Search for the cell housing the specified text and yield its [X, Y] center coordinate. 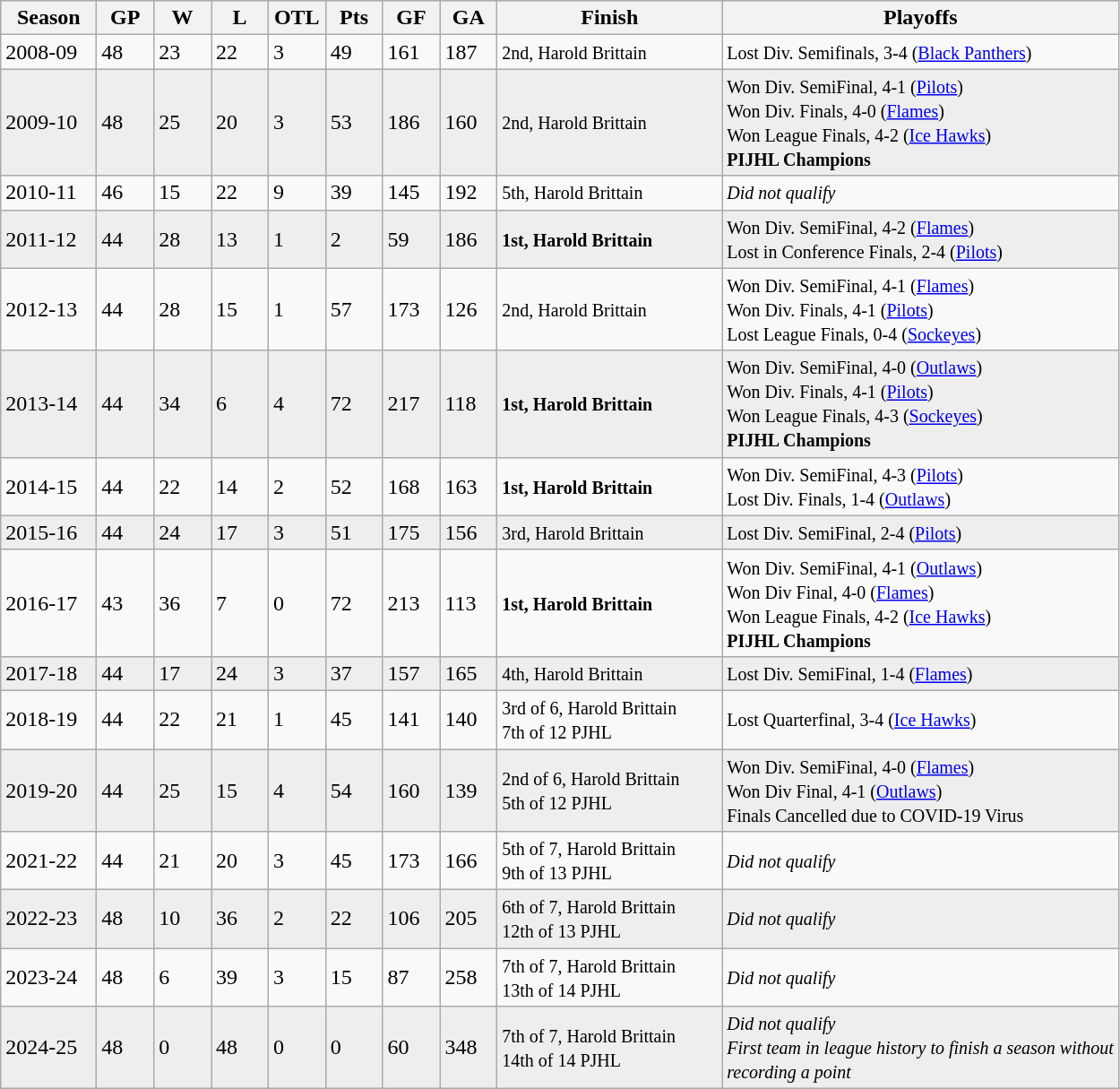
Won Div. SemiFinal, 4-0 (Outlaws)Won Div. Finals, 4-1 (Pilots) Won League Finals, 4-3 (Sockeyes)PIJHL Champions [921, 403]
59 [411, 238]
205 [469, 920]
2016-17 [48, 602]
213 [411, 602]
187 [469, 52]
2011-12 [48, 238]
3rd of 6, Harold Brittain7th of 12 PJHL [609, 719]
49 [354, 52]
57 [354, 309]
348 [469, 1048]
51 [354, 532]
145 [411, 193]
2019-20 [48, 791]
53 [354, 122]
168 [411, 486]
2022-23 [48, 920]
141 [411, 719]
Won Div. SemiFinal, 4-1 (Flames)Won Div. Finals, 4-1 (Pilots) Lost League Finals, 0-4 (Sockeyes) [921, 309]
Won Div. SemiFinal, 4-1 (Outlaws)Won Div Final, 4-0 (Flames)Won League Finals, 4-2 (Ice Hawks)PIJHL Champions [921, 602]
163 [469, 486]
156 [469, 532]
87 [411, 977]
54 [354, 791]
Lost Quarterfinal, 3-4 (Ice Hawks) [921, 719]
Did not qualifyFirst team in league history to finish a season without recording a point [921, 1048]
23 [183, 52]
2008-09 [48, 52]
10 [183, 920]
14 [240, 486]
37 [354, 673]
GA [469, 18]
3rd, Harold Brittain [609, 532]
60 [411, 1048]
6th of 7, Harold Brittain12th of 13 PJHL [609, 920]
13 [240, 238]
Lost Div. SemiFinal, 2-4 (Pilots) [921, 532]
2017-18 [48, 673]
46 [125, 193]
GF [411, 18]
Season [48, 18]
Won Div. SemiFinal, 4-3 (Pilots)Lost Div. Finals, 1-4 (Outlaws) [921, 486]
7 [240, 602]
2014-15 [48, 486]
GP [125, 18]
166 [469, 860]
175 [411, 532]
140 [469, 719]
Won Div. SemiFinal, 4-0 (Flames)Won Div Final, 4-1 (Outlaws)Finals Cancelled due to COVID-19 Virus [921, 791]
2024-25 [48, 1048]
Lost Div. Semifinals, 3-4 (Black Panthers) [921, 52]
139 [469, 791]
7th of 7, Harold Brittain13th of 14 PJHL [609, 977]
192 [469, 193]
2010-11 [48, 193]
OTL [297, 18]
2013-14 [48, 403]
113 [469, 602]
Finish [609, 18]
217 [411, 403]
Won Div. SemiFinal, 4-2 (Flames)Lost in Conference Finals, 2-4 (Pilots) [921, 238]
2023-24 [48, 977]
5th of 7, Harold Brittain9th of 13 PJHL [609, 860]
118 [469, 403]
2009-10 [48, 122]
165 [469, 673]
161 [411, 52]
2021-22 [48, 860]
2012-13 [48, 309]
106 [411, 920]
Playoffs [921, 18]
4th, Harold Brittain [609, 673]
Won Div. SemiFinal, 4-1 (Pilots)Won Div. Finals, 4-0 (Flames) Won League Finals, 4-2 (Ice Hawks)PIJHL Champions [921, 122]
7th of 7, Harold Brittain14th of 14 PJHL [609, 1048]
52 [354, 486]
9 [297, 193]
34 [183, 403]
2nd of 6, Harold Brittain5th of 12 PJHL [609, 791]
W [183, 18]
L [240, 18]
258 [469, 977]
5th, Harold Brittain [609, 193]
126 [469, 309]
157 [411, 673]
43 [125, 602]
2015-16 [48, 532]
Pts [354, 18]
2018-19 [48, 719]
Lost Div. SemiFinal, 1-4 (Flames) [921, 673]
